Extract the (X, Y) coordinate from the center of the cell holding the provided text.  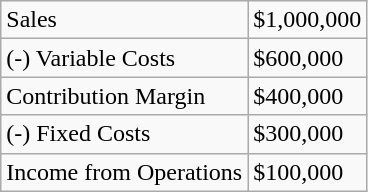
$400,000 (308, 96)
(-) Variable Costs (124, 58)
Income from Operations (124, 172)
Sales (124, 20)
$300,000 (308, 134)
(-) Fixed Costs (124, 134)
Contribution Margin (124, 96)
$600,000 (308, 58)
$100,000 (308, 172)
$1,000,000 (308, 20)
